Locate the cell with the specified text and output its (x, y) center coordinate. 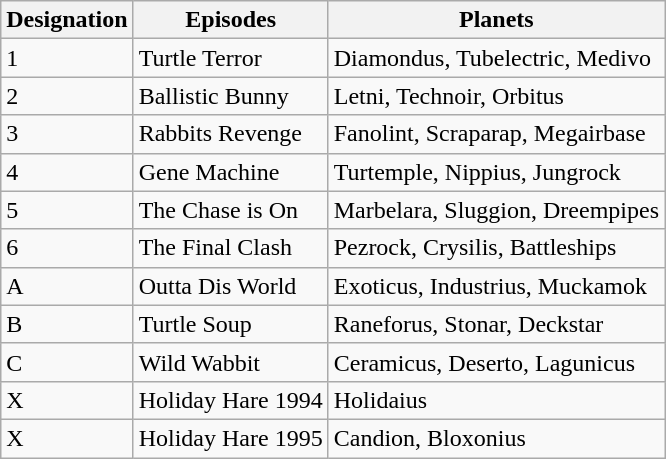
2 (67, 96)
Planets (496, 20)
Holiday Hare 1994 (230, 400)
Ceramicus, Deserto, Lagunicus (496, 362)
A (67, 286)
Exoticus, Industrius, Muckamok (496, 286)
Candion, Bloxonius (496, 438)
6 (67, 248)
Gene Machine (230, 172)
Ballistic Bunny (230, 96)
1 (67, 58)
Rabbits Revenge (230, 134)
4 (67, 172)
5 (67, 210)
Episodes (230, 20)
The Final Clash (230, 248)
Designation (67, 20)
B (67, 324)
Wild Wabbit (230, 362)
The Chase is On (230, 210)
3 (67, 134)
C (67, 362)
Marbelara, Sluggion, Dreempipes (496, 210)
Raneforus, Stonar, Deckstar (496, 324)
Turtle Soup (230, 324)
Holiday Hare 1995 (230, 438)
Letni, Technoir, Orbitus (496, 96)
Outta Dis World (230, 286)
Diamondus, Tubelectric, Medivo (496, 58)
Holidaius (496, 400)
Turtemple, Nippius, Jungrock (496, 172)
Turtle Terror (230, 58)
Pezrock, Crysilis, Battleships (496, 248)
Fanolint, Scraparap, Megairbase (496, 134)
